Scan for the cell matching the given text and deliver its (X, Y) coordinate at center. 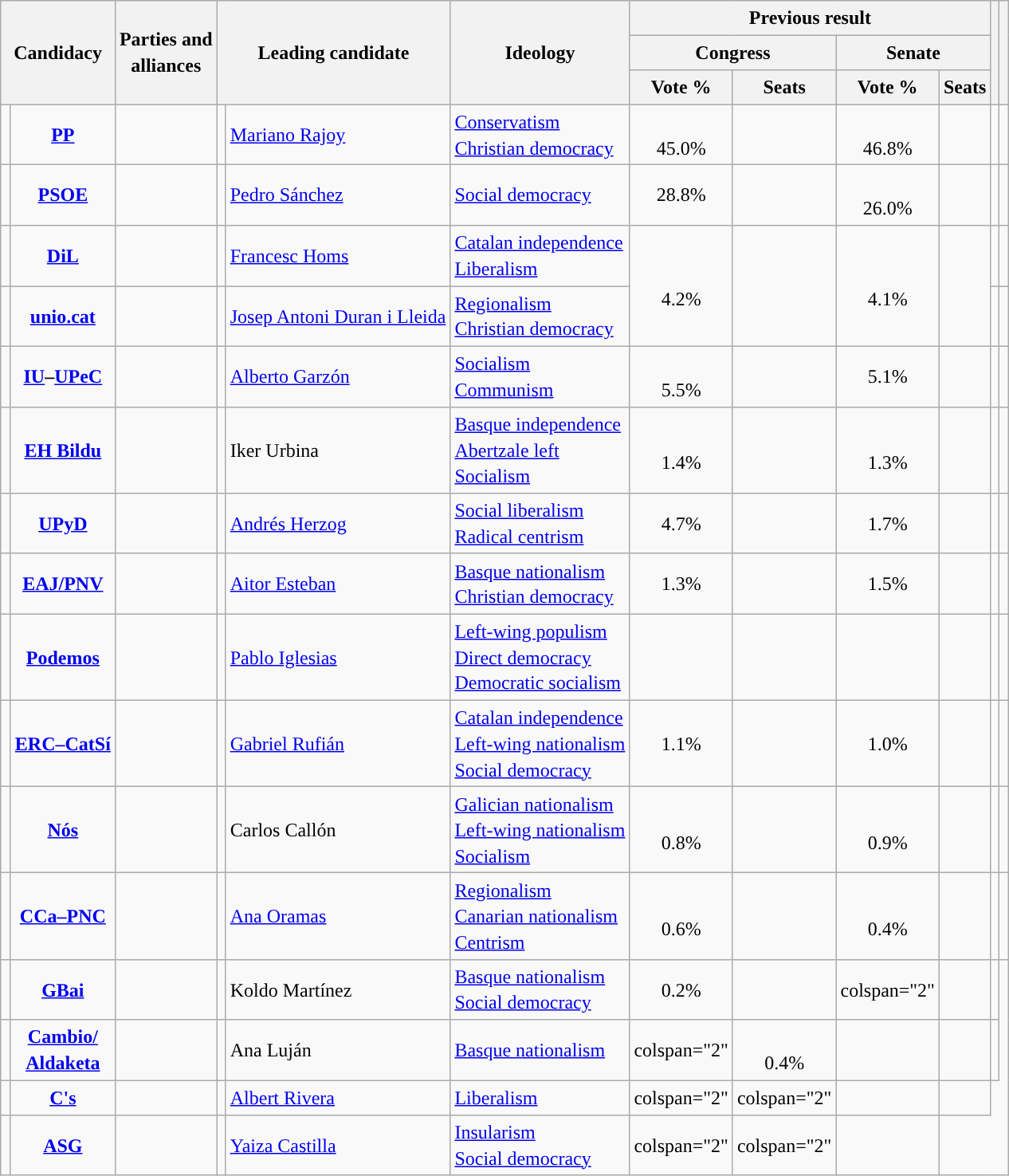
Yaiza Castilla (338, 1145)
Basque independenceAbertzale leftSocialism (540, 450)
Carlos Callón (338, 830)
4.7% (681, 524)
RegionalismChristian democracy (540, 317)
1.1% (681, 743)
ERC–CatSí (62, 743)
0.8% (681, 830)
IU–UPeC (62, 376)
Liberalism (540, 1097)
UPyD (62, 524)
PSOE (62, 195)
Koldo Martínez (338, 989)
26.0% (888, 195)
5.5% (681, 376)
4.2% (681, 286)
Alberto Garzón (338, 376)
Leading candidate (333, 53)
45.0% (681, 135)
28.8% (681, 195)
Senate (913, 53)
Mariano Rajoy (338, 135)
Iker Urbina (338, 450)
Cambio/Aldaketa (62, 1050)
ASG (62, 1145)
Social democracy (540, 195)
EH Bildu (62, 450)
0.9% (888, 830)
Basque nationalismChristian democracy (540, 584)
1.5% (888, 584)
DiL (62, 256)
GBai (62, 989)
Basque nationalism (540, 1050)
Left-wing populismDirect democracyDemocratic socialism (540, 657)
Francesc Homs (338, 256)
Catalan independenceLiberalism (540, 256)
0.6% (681, 916)
1.4% (681, 450)
0.2% (681, 989)
CCa–PNC (62, 916)
Albert Rivera (338, 1097)
Podemos (62, 657)
ConservatismChristian democracy (540, 135)
Ana Oramas (338, 916)
EAJ/PNV (62, 584)
Basque nationalismSocial democracy (540, 989)
Aitor Esteban (338, 584)
5.1% (888, 376)
Catalan independenceLeft-wing nationalismSocial democracy (540, 743)
1.7% (888, 524)
Andrés Herzog (338, 524)
1.0% (888, 743)
InsularismSocial democracy (540, 1145)
Candidacy (58, 53)
Ana Luján (338, 1050)
C's (62, 1097)
SocialismCommunism (540, 376)
RegionalismCanarian nationalismCentrism (540, 916)
Ideology (540, 53)
Pedro Sánchez (338, 195)
Pablo Iglesias (338, 657)
46.8% (888, 135)
Congress (733, 53)
Gabriel Rufián (338, 743)
Galician nationalismLeft-wing nationalismSocialism (540, 830)
unio.cat (62, 317)
Social liberalismRadical centrism (540, 524)
Josep Antoni Duran i Lleida (338, 317)
Previous result (810, 18)
Nós (62, 830)
PP (62, 135)
4.1% (888, 286)
Parties andalliances (166, 53)
